Search for the cell housing the specified text and yield its (X, Y) center coordinate. 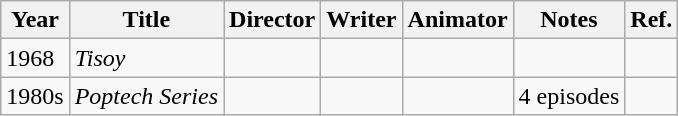
Animator (458, 20)
Notes (569, 20)
Writer (362, 20)
1980s (35, 96)
Poptech Series (146, 96)
Tisoy (146, 58)
4 episodes (569, 96)
Year (35, 20)
Director (272, 20)
1968 (35, 58)
Ref. (652, 20)
Title (146, 20)
